Search for the cell housing the specified text and yield its (X, Y) center coordinate. 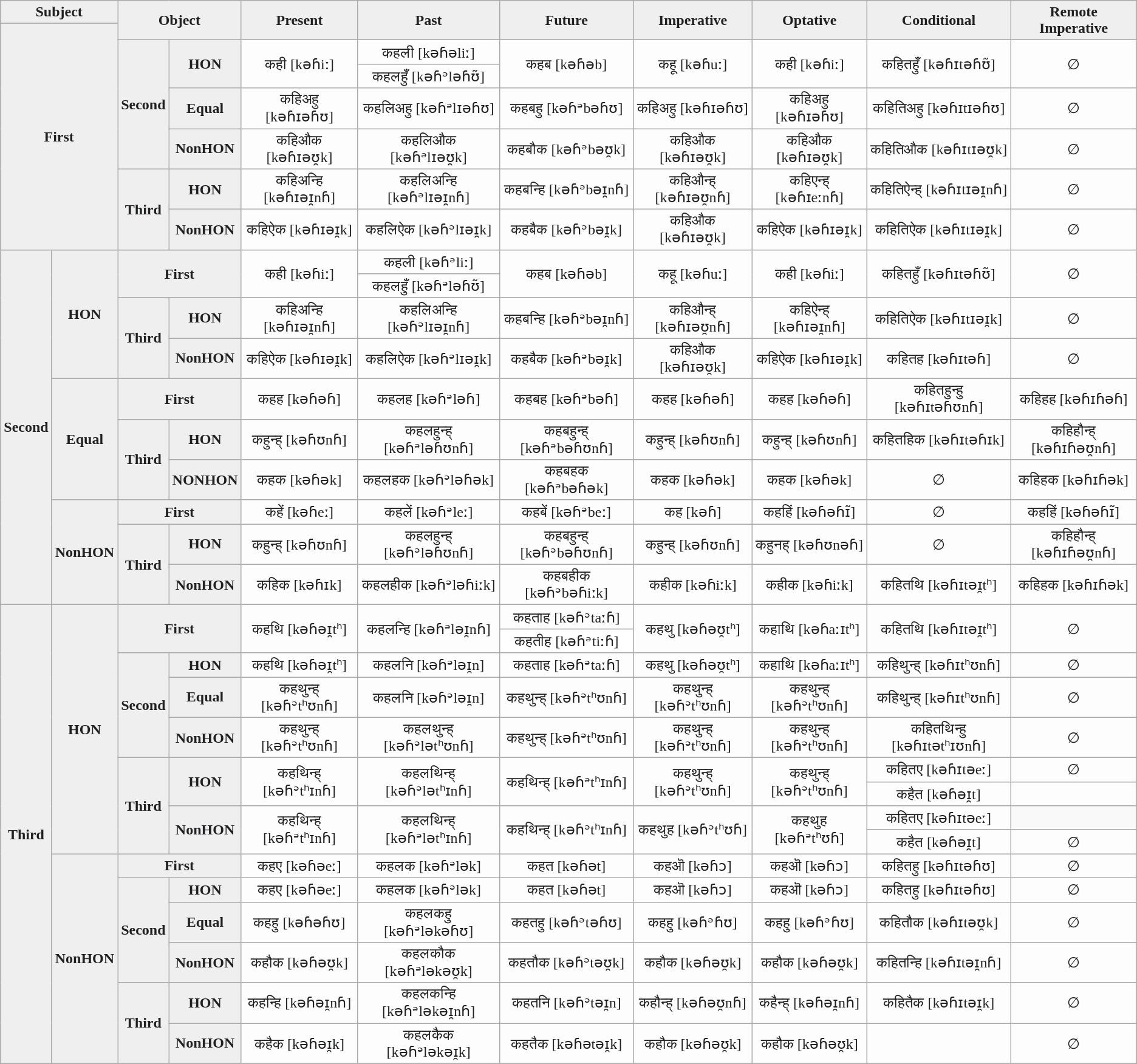
कहितहिक [kəɦɪtəɦɪk] (939, 440)
कहबह [kəɦᵊbəɦ] (566, 398)
कहलन्हि [kəɦᵊləɪ̯nɦ] (429, 629)
कहबहीक [kəɦᵊbəɦiːk] (566, 584)
कहतनि [kəɦᵊtəɪ̯n] (566, 1003)
कहतैक [kəɦətəɪ̯k] (566, 1043)
Conditional (939, 21)
कहितैक [kəɦɪtəɪ̯k] (939, 1003)
कहलें [kəɦᵊleː] (429, 512)
कहितथिन्हु [kəɦɪtətʰɪʊnɦ] (939, 737)
कहबें [kəɦᵊbeː] (566, 512)
कहलह [kəɦᵊləɦ] (429, 398)
कहिक [kəɦɪk] (299, 584)
Remote Imperative (1074, 21)
कहैन्ह् [kəɦəɪ̯nɦ] (809, 1003)
Object (180, 21)
कहबहक [kəɦᵊbəɦək] (566, 480)
कहलिऔक [kəɦᵊlɪəʊ̯k] (429, 149)
कहलहीक [kəɦᵊləɦiːk] (429, 584)
कहें [kəɦeː] (299, 512)
कहौन्ह् [kəɦəʊ̯nɦ] (692, 1003)
Imperative (692, 21)
कहलिअहु [kəɦᵊlɪəɦʊ] (429, 108)
कहबहु [kəɦᵊbəɦʊ] (566, 108)
कहैक [kəɦəɪ̯k] (299, 1043)
कहतौक [kəɦᵊtəʊ̯k] (566, 963)
कह [kəɦ] (692, 512)
कहन्हि [kəɦəɪ̯nɦ] (299, 1003)
कहतीह [kəɦᵊtiːɦ] (566, 641)
कहितिऐन्ह् [kəɦɪtɪəɪ̯nɦ] (939, 189)
कहितौक [kəɦɪtəʊ̯k] (939, 922)
कहुनह् [kəɦʊnəɦ] (809, 544)
Past (429, 21)
कहलकैक [kəɦᵊləkəɪ̯k] (429, 1043)
Subject (60, 12)
कहलकहु [kəɦᵊləkəɦʊ] (429, 922)
कहिऐन्ह् [kəɦɪəɪ̯nɦ] (809, 318)
कहिहह [kəɦɪɦəɦ] (1074, 398)
कहलहक [kəɦᵊləɦək] (429, 480)
कहितह [kəɦɪtəɦ] (939, 358)
कहली [kəɦᵊliː] (429, 262)
कहितिअहु [kəɦɪtɪəɦʊ] (939, 108)
कहहु [kəɦəɦʊ] (299, 922)
कहबौक [kəɦᵊbəʊ̯k] (566, 149)
कहतहु [kəɦᵊtəɦʊ] (566, 922)
Present (299, 21)
Optative (809, 21)
कहलकौक [kəɦᵊləkəʊ̯k] (429, 963)
कहलथुन्ह् [kəɦᵊlətʰʊnɦ] (429, 737)
NONHON (205, 480)
कहितन्हि [kəɦɪtəɪ̯nɦ] (939, 963)
Future (566, 21)
कहली [kəɦəliː] (429, 52)
कहिएन्ह् [kəɦɪeːnɦ] (809, 189)
कहितहुन्हु [kəɦɪtəɦʊnɦ] (939, 398)
कहलकन्हि [kəɦᵊləkəɪ̯nɦ] (429, 1003)
कहितिऔक [kəɦɪtɪəʊ̯k] (939, 149)
